Detect which cell encompasses the target text, then output its (X, Y) center coordinate. 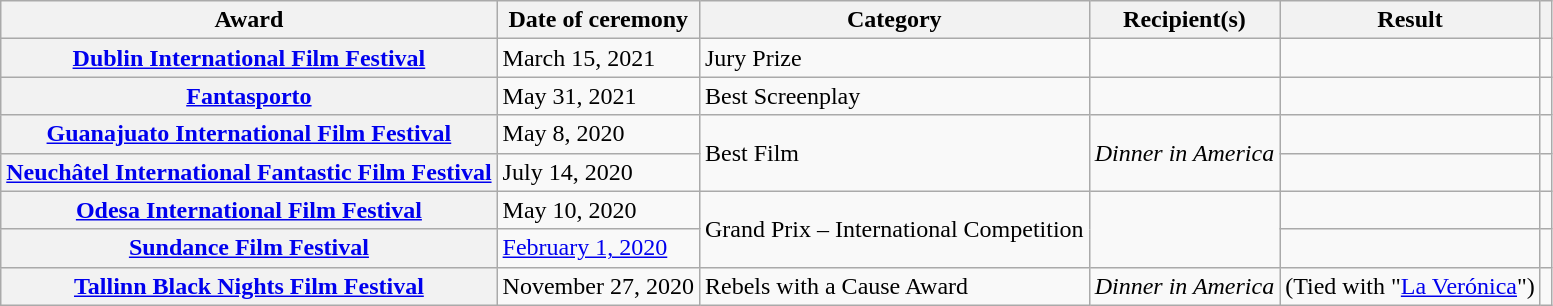
February 1, 2020 (598, 248)
Award (249, 20)
(Tied with "La Verónica") (1410, 286)
November 27, 2020 (598, 286)
May 10, 2020 (598, 210)
Date of ceremony (598, 20)
Jury Prize (894, 58)
May 8, 2020 (598, 134)
March 15, 2021 (598, 58)
Best Screenplay (894, 96)
Sundance Film Festival (249, 248)
July 14, 2020 (598, 172)
Result (1410, 20)
Tallinn Black Nights Film Festival (249, 286)
Grand Prix – International Competition (894, 229)
Dublin International Film Festival (249, 58)
Fantasporto (249, 96)
Category (894, 20)
Rebels with a Cause Award (894, 286)
May 31, 2021 (598, 96)
Recipient(s) (1184, 20)
Neuchâtel International Fantastic Film Festival (249, 172)
Best Film (894, 153)
Odesa International Film Festival (249, 210)
Guanajuato International Film Festival (249, 134)
